Find where the given text appears and provide that cell's center as [x, y] coordinate. 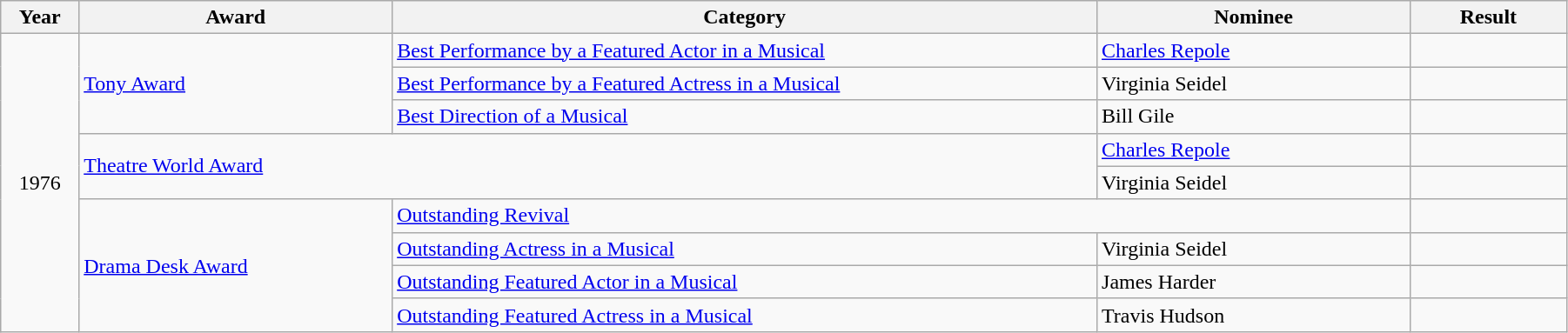
Best Performance by a Featured Actress in a Musical [745, 83]
Award [236, 17]
Travis Hudson [1254, 315]
Year [40, 17]
Category [745, 17]
Tony Award [236, 83]
Best Performance by a Featured Actor in a Musical [745, 50]
Outstanding Revival [901, 216]
Outstanding Actress in a Musical [745, 249]
Nominee [1254, 17]
1976 [40, 183]
Outstanding Featured Actor in a Musical [745, 282]
Best Direction of a Musical [745, 117]
Bill Gile [1254, 117]
Result [1488, 17]
James Harder [1254, 282]
Theatre World Award [588, 166]
Outstanding Featured Actress in a Musical [745, 315]
Drama Desk Award [236, 265]
